Return the (x, y) coordinate for the center point of the cell that contains the specified text.  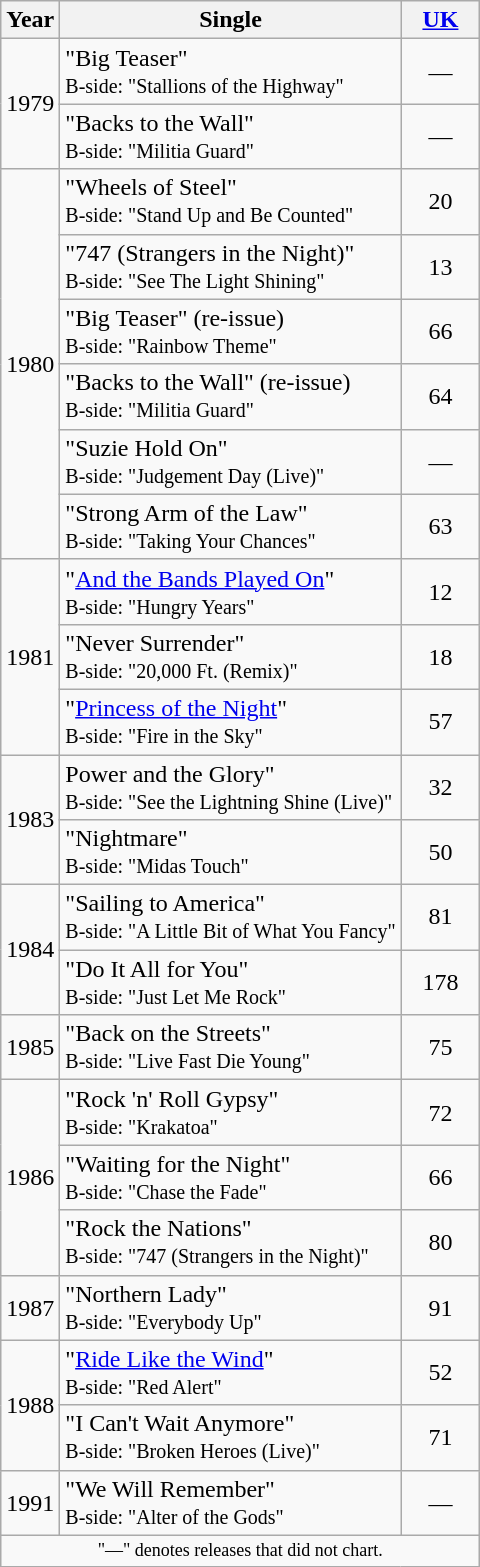
"I Can't Wait Anymore"B-side: "Broken Heroes (Live)" (230, 1438)
"Sailing to America"B-side: "A Little Bit of What You Fancy" (230, 918)
"Never Surrender"B-side: "20,000 Ft. (Remix)" (230, 656)
1980 (30, 364)
"Big Teaser"B-side: "Stallions of the Highway" (230, 72)
"Strong Arm of the Law"B-side: "Taking Your Chances" (230, 526)
"Wheels of Steel"B-side: "Stand Up and Be Counted" (230, 202)
"Big Teaser" (re-issue)B-side: "Rainbow Theme" (230, 332)
"And the Bands Played On"B-side: "Hungry Years" (230, 592)
75 (440, 1048)
"Suzie Hold On"B-side: "Judgement Day (Live)" (230, 462)
1986 (30, 1178)
1983 (30, 819)
71 (440, 1438)
178 (440, 982)
20 (440, 202)
1988 (30, 1405)
Year (30, 20)
57 (440, 722)
"Northern Lady"B-side: "Everybody Up" (230, 1308)
"—" denotes releases that did not chart. (240, 1550)
80 (440, 1242)
32 (440, 786)
81 (440, 918)
"Backs to the Wall"B-side: "Militia Guard" (230, 136)
50 (440, 852)
"Waiting for the Night"B-side: "Chase the Fade" (230, 1178)
"Nightmare"B-side: "Midas Touch" (230, 852)
UK (440, 20)
Single (230, 20)
1979 (30, 104)
1985 (30, 1048)
1987 (30, 1308)
13 (440, 266)
64 (440, 396)
"Backs to the Wall" (re-issue)B-side: "Militia Guard" (230, 396)
91 (440, 1308)
1984 (30, 950)
1991 (30, 1502)
"Rock 'n' Roll Gypsy"B-side: "Krakatoa" (230, 1112)
"We Will Remember"B-side: "Alter of the Gods" (230, 1502)
1981 (30, 656)
63 (440, 526)
Power and the Glory"B-side: "See the Lightning Shine (Live)" (230, 786)
12 (440, 592)
"Back on the Streets"B-side: "Live Fast Die Young" (230, 1048)
72 (440, 1112)
18 (440, 656)
"747 (Strangers in the Night)"B-side: "See The Light Shining" (230, 266)
"Rock the Nations"B-side: "747 (Strangers in the Night)" (230, 1242)
"Ride Like the Wind"B-side: "Red Alert" (230, 1372)
52 (440, 1372)
"Princess of the Night"B-side: "Fire in the Sky" (230, 722)
"Do It All for You"B-side: "Just Let Me Rock" (230, 982)
